Locate the cell with the specified text and output its [X, Y] center coordinate. 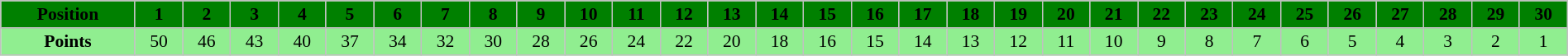
46 [207, 41]
Points [68, 41]
17 [923, 15]
34 [398, 41]
21 [1114, 15]
43 [255, 41]
19 [1018, 15]
40 [302, 41]
23 [1209, 15]
25 [1305, 15]
Position [68, 15]
37 [350, 41]
50 [159, 41]
29 [1496, 15]
27 [1400, 15]
32 [446, 41]
